Provide the [X, Y] coordinate of the cell's center where the given text is located.  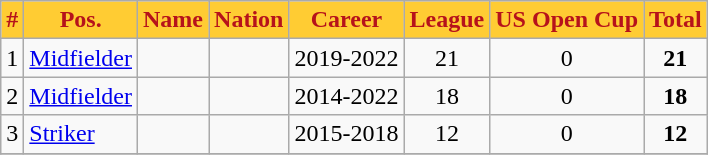
US Open Cup [567, 20]
Total [676, 20]
2015-2018 [346, 134]
# [12, 20]
2019-2022 [346, 58]
Pos. [81, 20]
3 [12, 134]
League [447, 20]
2014-2022 [346, 96]
Name [174, 20]
Nation [249, 20]
1 [12, 58]
Striker [81, 134]
Career [346, 20]
2 [12, 96]
